Return the [X, Y] coordinate for the center point of the cell that contains the specified text.  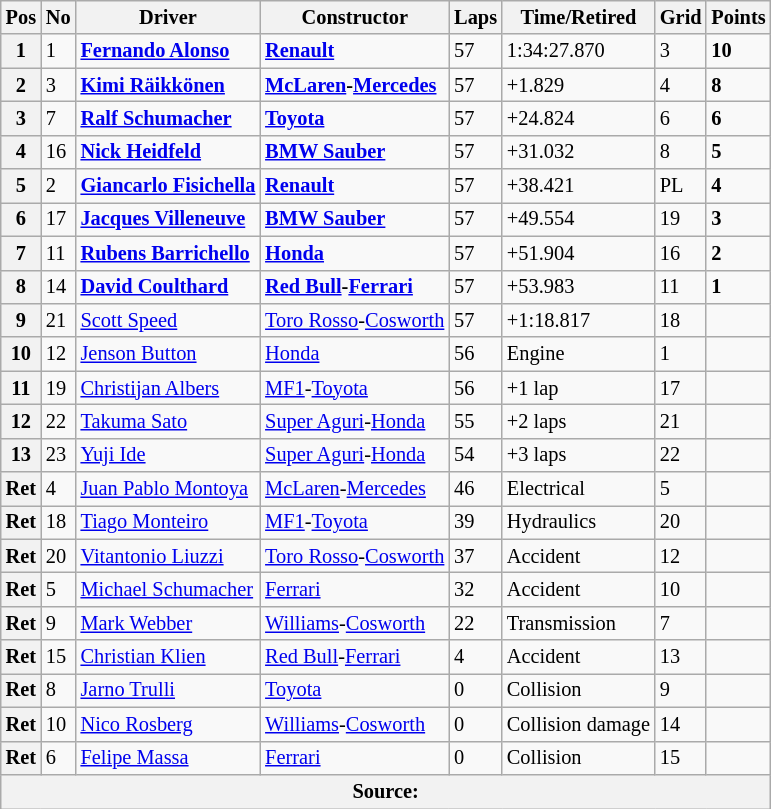
Kimi Räikkönen [168, 85]
David Coulthard [168, 287]
39 [476, 522]
Grid [681, 17]
Mark Webber [168, 623]
55 [476, 421]
+24.824 [578, 118]
46 [476, 489]
1:34:27.870 [578, 51]
Ralf Schumacher [168, 118]
Felipe Massa [168, 758]
+1.829 [578, 85]
Transmission [578, 623]
Hydraulics [578, 522]
Christian Klien [168, 657]
+3 laps [578, 455]
+2 laps [578, 421]
Giancarlo Fisichella [168, 186]
Christijan Albers [168, 388]
Source: [386, 791]
23 [58, 455]
+1 lap [578, 388]
54 [476, 455]
PL [681, 186]
Scott Speed [168, 320]
Driver [168, 17]
Laps [476, 17]
Time/Retired [578, 17]
No [58, 17]
Michael Schumacher [168, 589]
Pos [21, 17]
+51.904 [578, 253]
Jarno Trulli [168, 690]
Juan Pablo Montoya [168, 489]
Vitantonio Liuzzi [168, 556]
+53.983 [578, 287]
Tiago Monteiro [168, 522]
+31.032 [578, 152]
Nico Rosberg [168, 724]
Takuma Sato [168, 421]
32 [476, 589]
Jacques Villeneuve [168, 219]
Fernando Alonso [168, 51]
Points [738, 17]
Electrical [578, 489]
Collision damage [578, 724]
Engine [578, 354]
Constructor [354, 17]
Jenson Button [168, 354]
37 [476, 556]
Rubens Barrichello [168, 253]
Nick Heidfeld [168, 152]
+1:18.817 [578, 320]
Yuji Ide [168, 455]
+38.421 [578, 186]
+49.554 [578, 219]
